Search for the cell housing the specified text and yield its (X, Y) center coordinate. 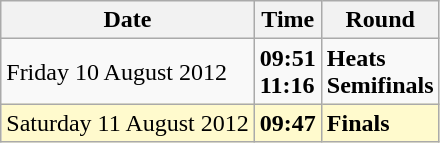
09:47 (288, 123)
Friday 10 August 2012 (128, 72)
Time (288, 20)
HeatsSemifinals (380, 72)
Saturday 11 August 2012 (128, 123)
Finals (380, 123)
09:5111:16 (288, 72)
Round (380, 20)
Date (128, 20)
